Capture the cell that displays the provided text and extract its [X, Y] central coordinate. 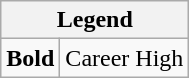
Career High [124, 58]
Legend [95, 20]
Bold [30, 58]
